Locate the cell with the specified text and output its [x, y] center coordinate. 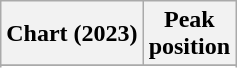
Chart (2023) [72, 34]
Peakposition [189, 34]
